Extract the (x, y) coordinate from the center of the cell holding the provided text.  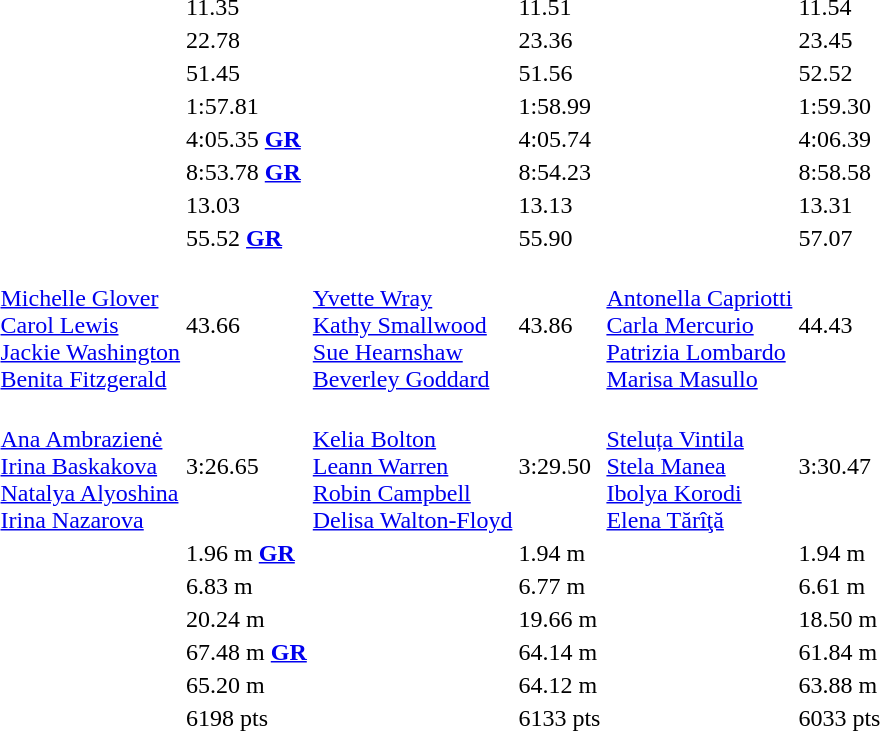
Antonella CapriottiCarla MercurioPatrizia LombardoMarisa Masullo (700, 325)
55.52 GR (247, 238)
64.14 m (560, 652)
43.66 (247, 325)
8:54.23 (560, 172)
Steluța VintilaStela ManeaIbolya KorodiElena Tărîţă (700, 466)
1:58.99 (560, 106)
23.36 (560, 40)
1:57.81 (247, 106)
1.96 m GR (247, 553)
Yvette WrayKathy SmallwoodSue HearnshawBeverley Goddard (412, 325)
19.66 m (560, 619)
43.86 (560, 325)
55.90 (560, 238)
6.77 m (560, 586)
64.12 m (560, 685)
22.78 (247, 40)
Kelia BoltonLeann WarrenRobin CampbellDelisa Walton-Floyd (412, 466)
3:26.65 (247, 466)
65.20 m (247, 685)
8:53.78 GR (247, 172)
13.03 (247, 205)
67.48 m GR (247, 652)
4:05.74 (560, 139)
51.45 (247, 73)
4:05.35 GR (247, 139)
20.24 m (247, 619)
6.83 m (247, 586)
13.13 (560, 205)
1.94 m (560, 553)
3:29.50 (560, 466)
51.56 (560, 73)
